Pinpoint the cell where the given text exists, returning its [X, Y] midpoint coordinate. 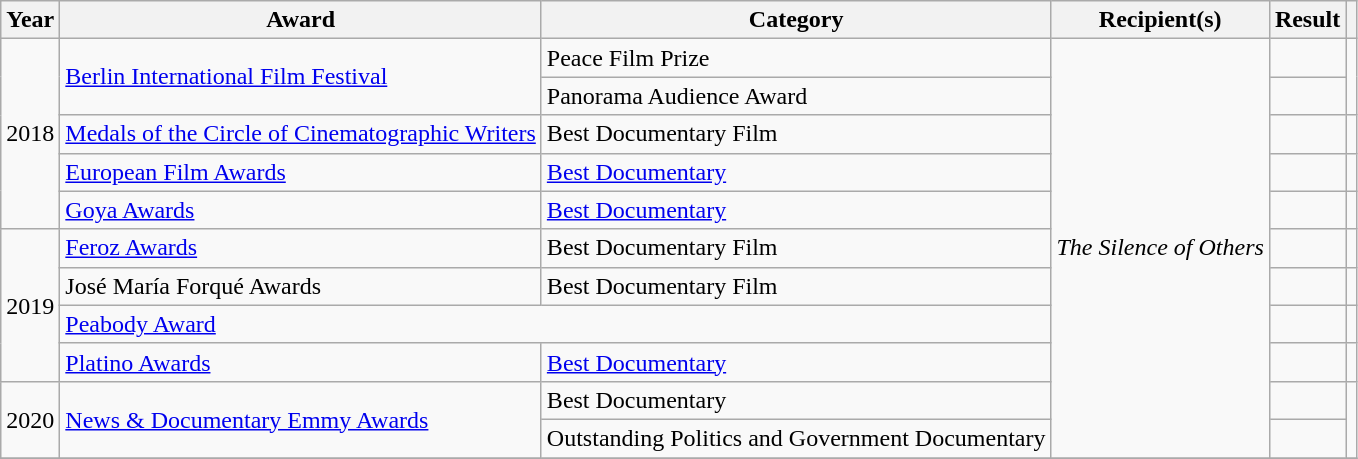
Goya Awards [301, 210]
Award [301, 20]
Year [30, 20]
Berlin International Film Festival [301, 77]
José María Forqué Awards [301, 286]
2020 [30, 419]
2018 [30, 134]
Panorama Audience Award [796, 96]
Recipient(s) [1160, 20]
Outstanding Politics and Government Documentary [796, 438]
Category [796, 20]
Result [1307, 20]
News & Documentary Emmy Awards [301, 419]
Feroz Awards [301, 248]
2019 [30, 305]
Medals of the Circle of Cinematographic Writers [301, 134]
The Silence of Others [1160, 248]
European Film Awards [301, 172]
Platino Awards [301, 362]
Peace Film Prize [796, 58]
Peabody Award [556, 324]
